Pinpoint the cell where the given text exists, returning its (X, Y) midpoint coordinate. 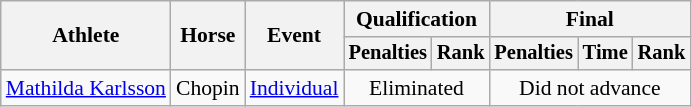
Did not advance (590, 88)
Final (590, 19)
Time (606, 54)
Event (294, 36)
Athlete (86, 36)
Qualification (417, 19)
Mathilda Karlsson (86, 88)
Horse (208, 36)
Eliminated (417, 88)
Individual (294, 88)
Chopin (208, 88)
